Return the (x, y) coordinate for the center point of the cell that contains the specified text.  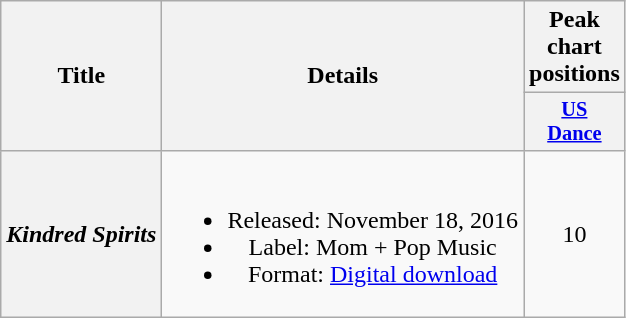
Title (82, 76)
10 (575, 234)
Peak chart positions (575, 47)
Kindred Spirits (82, 234)
Details (343, 76)
USDance (575, 122)
Released: November 18, 2016Label: Mom + Pop MusicFormat: Digital download (343, 234)
